Scan for the cell matching the given text and deliver its [x, y] coordinate at center. 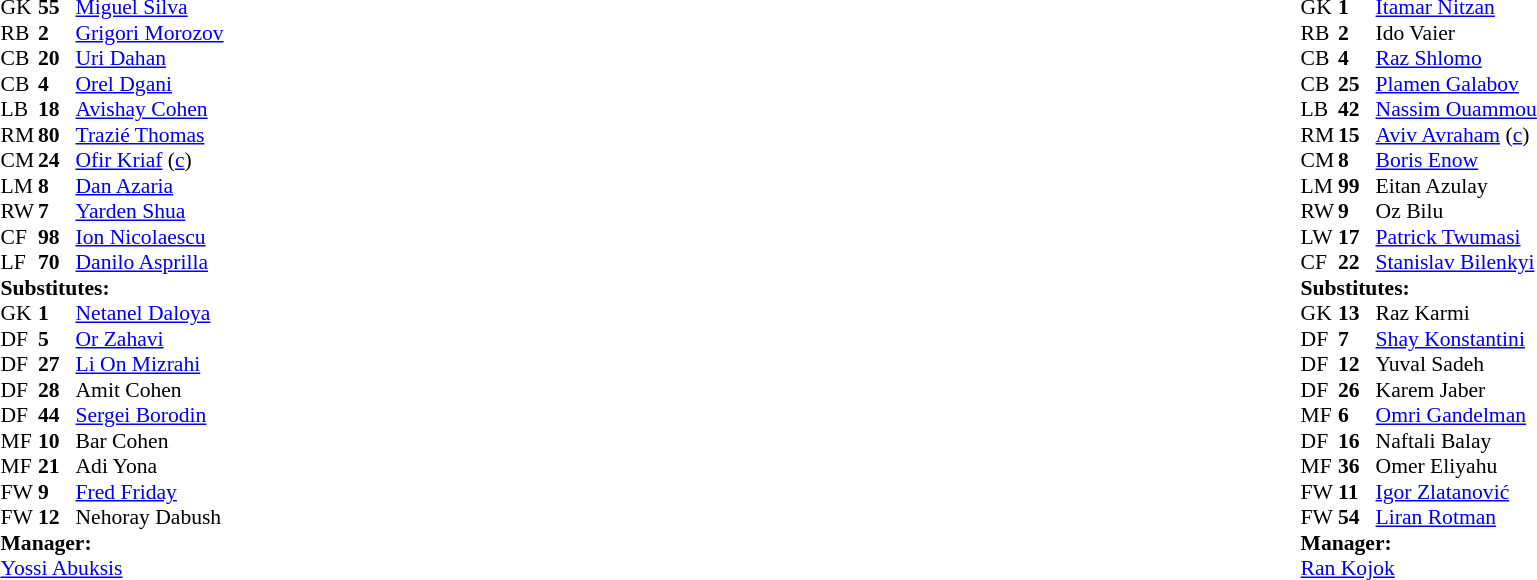
25 [1357, 84]
11 [1357, 492]
42 [1357, 109]
5 [57, 339]
44 [57, 415]
6 [1357, 415]
36 [1357, 467]
Trazié Thomas [150, 135]
Naftali Balay [1456, 441]
LW [1320, 237]
Orel Dgani [150, 84]
Adi Yona [150, 467]
Amit Cohen [150, 390]
Igor Zlatanović [1456, 492]
99 [1357, 186]
Ion Nicolaescu [150, 237]
Dan Azaria [150, 186]
Sergei Borodin [150, 415]
70 [57, 263]
Grigori Morozov [150, 33]
28 [57, 390]
Danilo Asprilla [150, 263]
Nehoray Dabush [150, 517]
17 [1357, 237]
27 [57, 365]
22 [1357, 263]
Shay Konstantini [1456, 339]
Boris Enow [1456, 161]
Ofir Kriaf (c) [150, 161]
Netanel Daloya [150, 313]
Plamen Galabov [1456, 84]
13 [1357, 313]
LF [19, 263]
Li On Mizrahi [150, 365]
Uri Dahan [150, 59]
26 [1357, 390]
Omer Eliyahu [1456, 467]
20 [57, 59]
Yuval Sadeh [1456, 365]
Stanislav Bilenkyi [1456, 263]
16 [1357, 441]
98 [57, 237]
Ido Vaier [1456, 33]
Nassim Ouammou [1456, 109]
Raz Karmi [1456, 313]
Aviv Avraham (c) [1456, 135]
18 [57, 109]
Patrick Twumasi [1456, 237]
Oz Bilu [1456, 211]
15 [1357, 135]
80 [57, 135]
24 [57, 161]
Or Zahavi [150, 339]
Bar Cohen [150, 441]
Fred Friday [150, 492]
Eitan Azulay [1456, 186]
Liran Rotman [1456, 517]
Raz Shlomo [1456, 59]
Omri Gandelman [1456, 415]
Avishay Cohen [150, 109]
1 [57, 313]
Yarden Shua [150, 211]
21 [57, 467]
54 [1357, 517]
Karem Jaber [1456, 390]
10 [57, 441]
